Capture the cell that displays the provided text and extract its (X, Y) central coordinate. 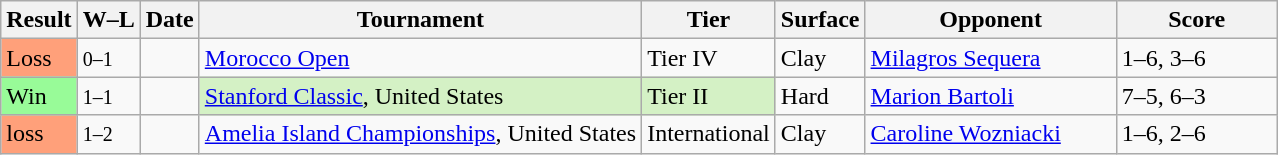
Caroline Wozniacki (990, 134)
Result (39, 20)
Score (1196, 20)
loss (39, 134)
Surface (820, 20)
1–1 (108, 96)
Loss (39, 58)
Milagros Sequera (990, 58)
Morocco Open (420, 58)
Tournament (420, 20)
Date (170, 20)
Hard (820, 96)
Tier IV (709, 58)
Opponent (990, 20)
Marion Bartoli (990, 96)
0–1 (108, 58)
1–2 (108, 134)
Tier (709, 20)
1–6, 2–6 (1196, 134)
Stanford Classic, United States (420, 96)
7–5, 6–3 (1196, 96)
1–6, 3–6 (1196, 58)
W–L (108, 20)
Win (39, 96)
International (709, 134)
Amelia Island Championships, United States (420, 134)
Tier II (709, 96)
